Determine the [X, Y] coordinate at the center of the cell enclosing the given text.  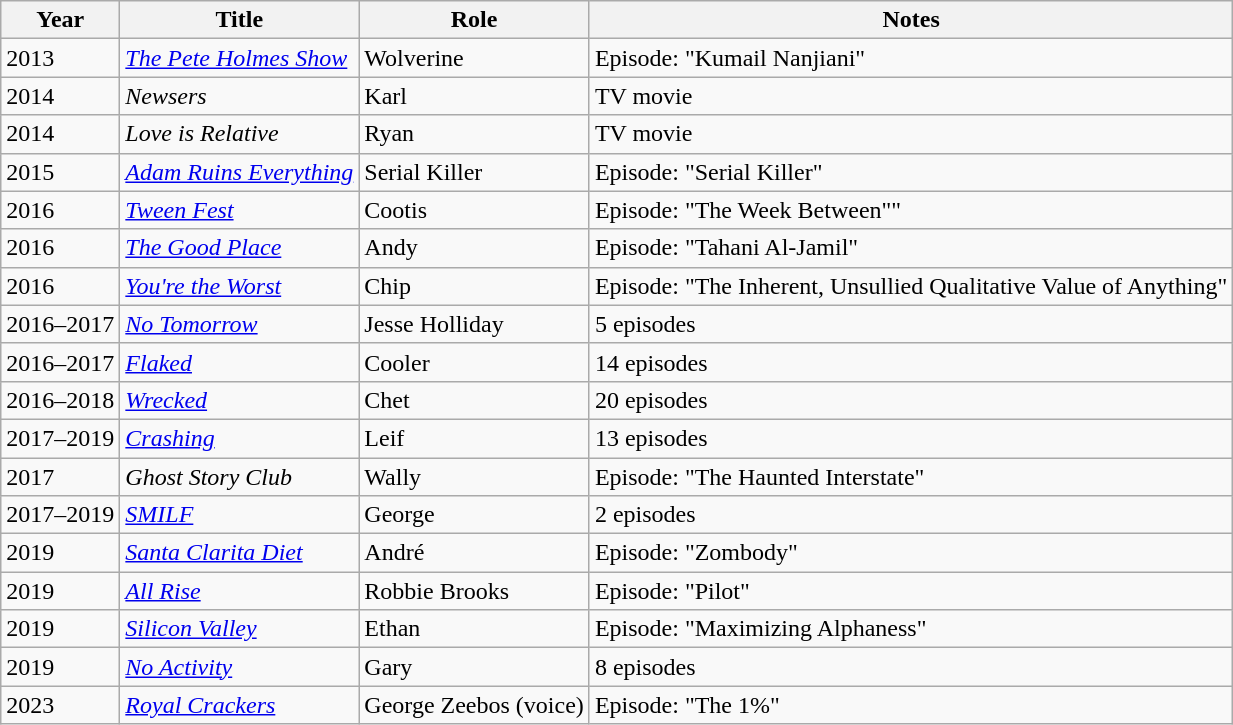
Episode: "Serial Killer" [910, 172]
Santa Clarita Diet [240, 553]
Adam Ruins Everything [240, 172]
Royal Crackers [240, 705]
Tween Fest [240, 210]
Chet [474, 400]
Title [240, 20]
Chip [474, 286]
2015 [60, 172]
All Rise [240, 591]
George [474, 515]
Serial Killer [474, 172]
Wolverine [474, 58]
Ghost Story Club [240, 477]
2023 [60, 705]
Robbie Brooks [474, 591]
Leif [474, 438]
Notes [910, 20]
Silicon Valley [240, 629]
Episode: "Zombody" [910, 553]
Andy [474, 248]
Newsers [240, 96]
You're the Worst [240, 286]
Episode: "The Haunted Interstate" [910, 477]
Love is Relative [240, 134]
Flaked [240, 362]
Episode: "Tahani Al-Jamil" [910, 248]
Year [60, 20]
8 episodes [910, 667]
2016–2018 [60, 400]
Episode: "Kumail Nanjiani" [910, 58]
No Activity [240, 667]
Crashing [240, 438]
Episode: "Pilot" [910, 591]
Ethan [474, 629]
Episode: "The 1%" [910, 705]
André [474, 553]
George Zeebos (voice) [474, 705]
5 episodes [910, 324]
20 episodes [910, 400]
Wrecked [240, 400]
14 episodes [910, 362]
No Tomorrow [240, 324]
Episode: "The Week Between"" [910, 210]
Wally [474, 477]
Gary [474, 667]
2 episodes [910, 515]
13 episodes [910, 438]
Cootis [474, 210]
Episode: "Maximizing Alphaness" [910, 629]
SMILF [240, 515]
Ryan [474, 134]
The Good Place [240, 248]
Episode: "The Inherent, Unsullied Qualitative Value of Anything" [910, 286]
Role [474, 20]
Karl [474, 96]
Jesse Holliday [474, 324]
The Pete Holmes Show [240, 58]
2013 [60, 58]
Cooler [474, 362]
2017 [60, 477]
